Capture the cell that displays the provided text and extract its [X, Y] central coordinate. 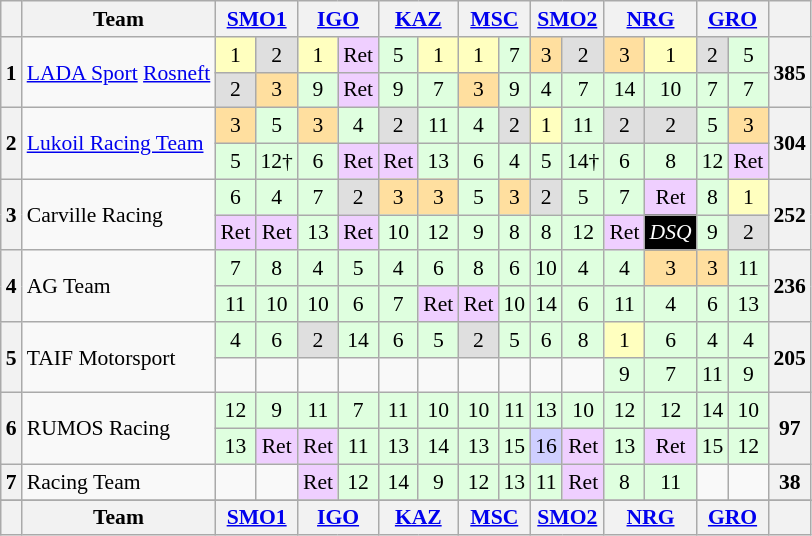
304 [790, 144]
12† [276, 162]
97 [790, 428]
DSQ [671, 233]
Racing Team [119, 482]
385 [790, 72]
Lukoil Racing Team [119, 144]
205 [790, 358]
LADA Sport Rosneft [119, 72]
TAIF Motorsport [119, 358]
16 [546, 447]
Carville Racing [119, 214]
AG Team [119, 286]
14† [584, 162]
RUMOS Racing [119, 428]
38 [790, 482]
236 [790, 286]
252 [790, 214]
